From the cell containing the given text, extract its center point as [X, Y] coordinate. 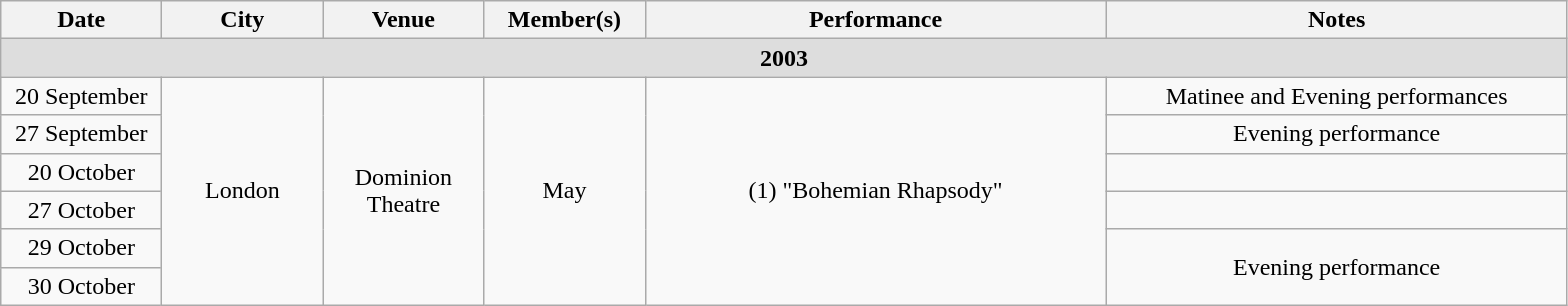
20 September [82, 96]
May [564, 191]
Matinee and Evening performances [1336, 96]
London [242, 191]
30 October [82, 286]
2003 [784, 58]
Date [82, 20]
(1) "Bohemian Rhapsody" [876, 191]
20 October [82, 172]
27 October [82, 210]
Member(s) [564, 20]
City [242, 20]
27 September [82, 134]
Notes [1336, 20]
Dominion Theatre [404, 191]
Performance [876, 20]
Venue [404, 20]
29 October [82, 248]
